Extract the [X, Y] coordinate from the center of the cell holding the provided text.  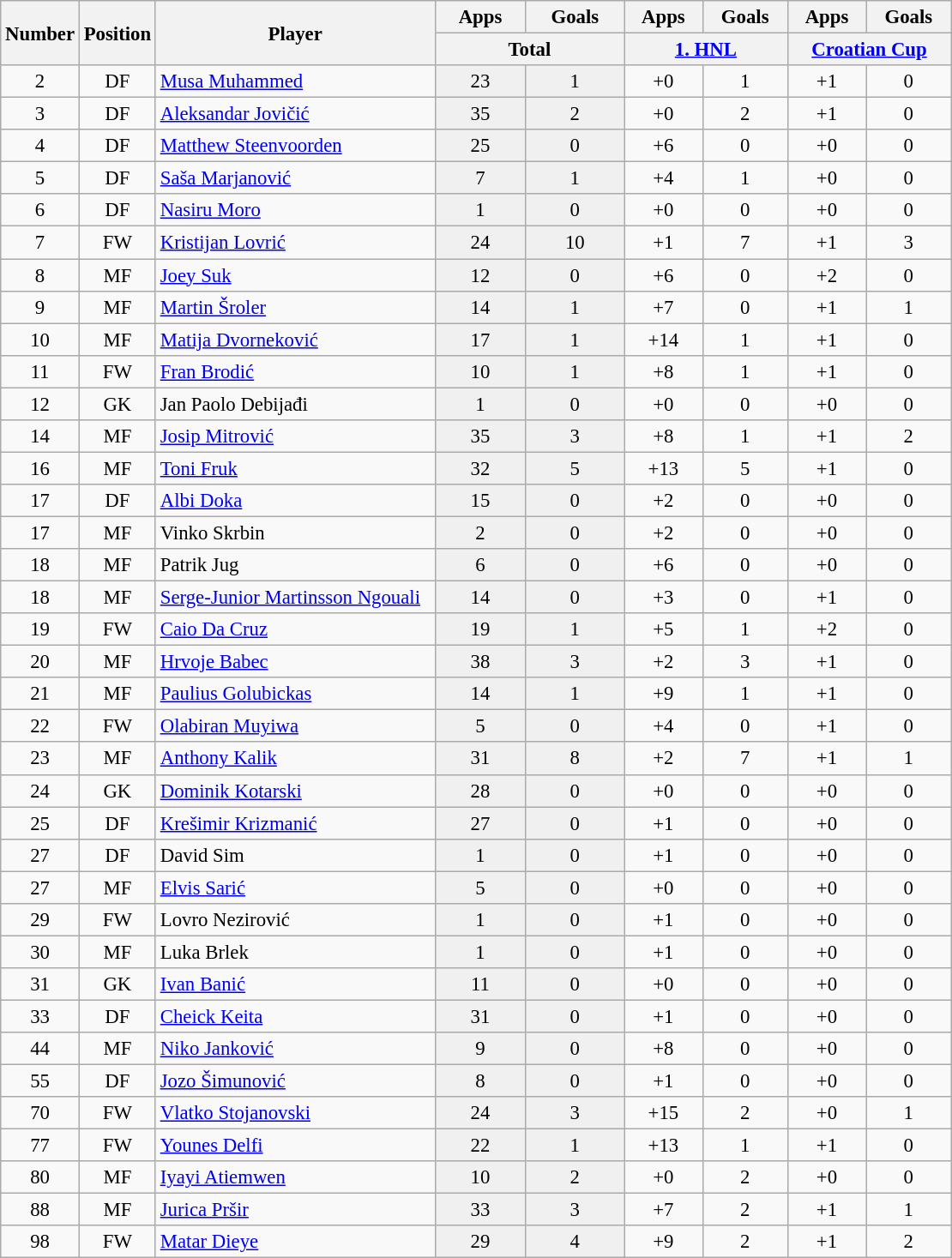
Serge-Junior Martinsson Ngouali [295, 598]
Martin Šroler [295, 307]
Joey Suk [295, 275]
Younes Delfi [295, 1146]
Hrvoje Babec [295, 662]
Patrik Jug [295, 565]
38 [480, 662]
Olabiran Muyiwa [295, 726]
Saša Marjanović [295, 178]
Luka Brlek [295, 952]
Caio Da Cruz [295, 629]
Aleksandar Jovičić [295, 114]
32 [480, 468]
80 [40, 1177]
Croatian Cup [870, 50]
Niko Janković [295, 1049]
Fran Brodić [295, 371]
Paulius Golubickas [295, 694]
29 [40, 920]
70 [40, 1113]
Kristijan Lovrić [295, 243]
Albi Doka [295, 501]
Matija Dvorneković [295, 340]
15 [480, 501]
Josip Mitrović [295, 436]
Vlatko Stojanovski [295, 1113]
Cheick Keita [295, 1016]
16 [40, 468]
+15 [664, 1113]
44 [40, 1049]
Krešimir Krizmanić [295, 823]
Dominik Kotarski [295, 791]
+3 [664, 598]
28 [480, 791]
Number [40, 33]
Total [530, 50]
+9 [664, 694]
Vinko Skrbin [295, 533]
30 [40, 952]
Iyayi Atiemwen [295, 1177]
Nasiru Moro [295, 210]
Jan Paolo Debijađi [295, 404]
4 [40, 146]
Player [295, 33]
Elvis Sarić [295, 888]
+5 [664, 629]
77 [40, 1146]
Musa Muhammed [295, 81]
21 [40, 694]
Toni Fruk [295, 468]
55 [40, 1081]
Matthew Steenvoorden [295, 146]
David Sim [295, 855]
88 [40, 1210]
+14 [664, 340]
Position [117, 33]
Ivan Banić [295, 984]
Anthony Kalik [295, 759]
Lovro Nezirović [295, 920]
20 [40, 662]
Jozo Šimunović [295, 1081]
1. HNL [707, 50]
Jurica Pršir [295, 1210]
